Return (x, y) of the center of cell containing provided text 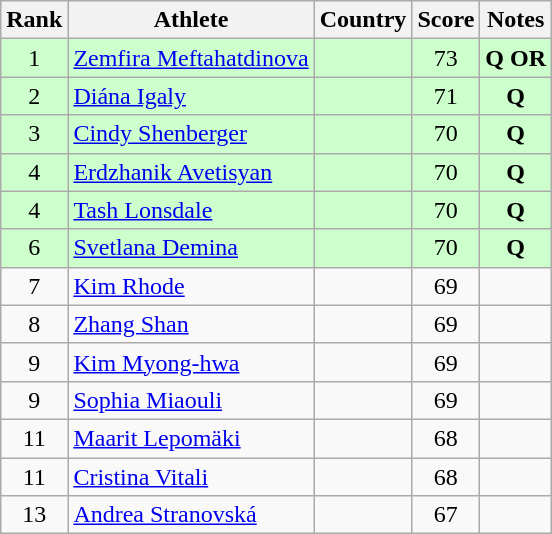
73 (446, 58)
Cristina Vitali (191, 477)
Kim Myong-hwa (191, 362)
Sophia Miaouli (191, 400)
7 (34, 286)
Cindy Shenberger (191, 134)
1 (34, 58)
3 (34, 134)
Andrea Stranovská (191, 515)
6 (34, 248)
Erdzhanik Avetisyan (191, 172)
Kim Rhode (191, 286)
Zhang Shan (191, 324)
Q OR (516, 58)
Notes (516, 20)
2 (34, 96)
Svetlana Demina (191, 248)
13 (34, 515)
Athlete (191, 20)
Diána Igaly (191, 96)
8 (34, 324)
Zemfira Meftahatdinova (191, 58)
Maarit Lepomäki (191, 438)
Country (363, 20)
Score (446, 20)
67 (446, 515)
Tash Lonsdale (191, 210)
71 (446, 96)
Rank (34, 20)
